Pinpoint the cell where the given text exists, returning its (x, y) midpoint coordinate. 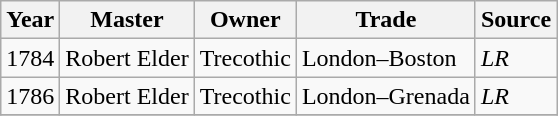
Owner (245, 20)
1786 (30, 96)
Master (127, 20)
Year (30, 20)
Trade (386, 20)
London–Grenada (386, 96)
Source (516, 20)
1784 (30, 58)
London–Boston (386, 58)
